Detect which cell encompasses the target text, then output its [x, y] center coordinate. 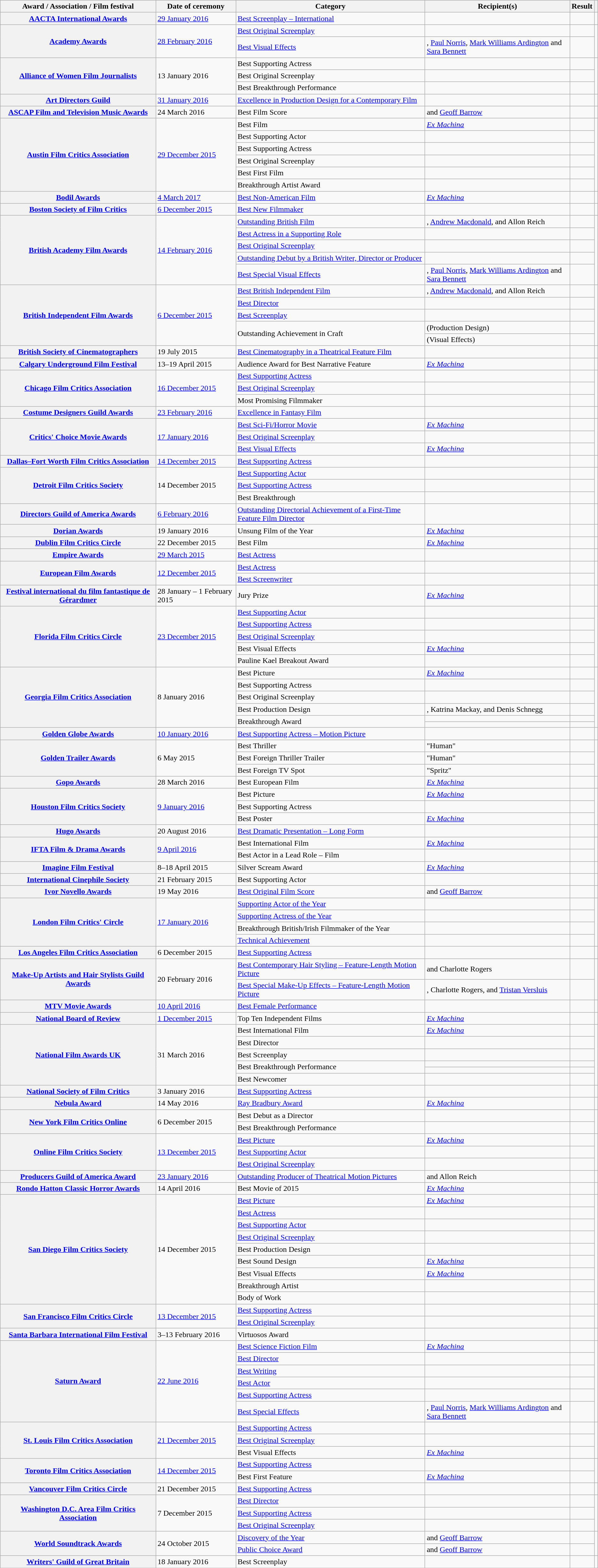
14 February 2016 [196, 250]
Austin Film Critics Association [78, 155]
Virtuosos Award [330, 1334]
Best Female Performance [330, 1006]
Nebula Award [78, 1103]
28 February 2016 [196, 41]
20 February 2016 [196, 979]
29 March 2015 [196, 555]
18 January 2016 [196, 1562]
Detroit Film Critics Society [78, 485]
Breakthrough British/Irish Filmmaker of the Year [330, 928]
Santa Barbara International Film Festival [78, 1334]
Most Promising Filmmaker [330, 400]
Outstanding Debut by a British Writer, Director or Producer [330, 258]
Best Thriller [330, 746]
Festival international du film fantastique de Gérardmer [78, 596]
Writers' Guild of Great Britain [78, 1562]
Producers Guild of America Award [78, 1176]
IFTA Film & Drama Awards [78, 849]
Breakthrough Artist Award [330, 185]
28 March 2016 [196, 782]
Top Ten Independent Films [330, 1018]
London Film Critics' Circle [78, 922]
Dorian Awards [78, 530]
Breakthrough Award [330, 721]
23 February 2016 [196, 413]
24 October 2015 [196, 1543]
Best Special Make-Up Effects – Feature-Length Motion Picture [330, 990]
AACTA International Awards [78, 19]
Best Original Film Score [330, 892]
Result [582, 6]
Imagine Film Festival [78, 867]
Best Supporting Actress – Motion Picture [330, 734]
Ray Bradbury Award [330, 1103]
Date of ceremony [196, 6]
12 December 2015 [196, 573]
31 January 2016 [196, 100]
St. Louis Film Critics Association [78, 1440]
Best Debut as a Director [330, 1115]
International Cinephile Society [78, 879]
Boston Society of Film Critics [78, 209]
19 January 2016 [196, 530]
Costume Designers Guild Awards [78, 413]
Excellence in Fantasy Film [330, 413]
3 January 2016 [196, 1091]
New York Film Critics Online [78, 1122]
National Film Awards UK [78, 1055]
16 December 2015 [196, 388]
Best Screenplay – International [330, 19]
23 December 2015 [196, 636]
Alliance of Women Film Journalists [78, 76]
Art Directors Guild [78, 100]
Make-Up Artists and Hair Stylists Guild Awards [78, 979]
Jury Prize [330, 596]
28 January – 1 February 2015 [196, 596]
31 March 2016 [196, 1055]
British Society of Cinematographers [78, 352]
29 December 2015 [196, 155]
Excellence in Production Design for a Contemporary Film [330, 100]
6 February 2016 [196, 514]
Best Actress in a Supporting Role [330, 234]
7 December 2015 [196, 1513]
Best Special Effects [330, 1412]
19 July 2015 [196, 352]
Discovery of the Year [330, 1537]
European Film Awards [78, 573]
Calgary Underground Film Festival [78, 364]
Vancouver Film Critics Circle [78, 1489]
Bodil Awards [78, 197]
Empire Awards [78, 555]
Dallas–Fort Worth Film Critics Association [78, 461]
Best British Independent Film [330, 291]
Silver Scream Award [330, 867]
Dublin Film Critics Circle [78, 543]
Gopo Awards [78, 782]
"Spritz" [497, 770]
Washington D.C. Area Film Critics Association [78, 1513]
, Charlotte Rogers, and Tristan Versluis [497, 990]
Body of Work [330, 1298]
Best Writing [330, 1371]
10 January 2016 [196, 734]
9 January 2016 [196, 807]
National Society of Film Critics [78, 1091]
British Academy Film Awards [78, 250]
Outstanding British Film [330, 222]
Best Sound Design [330, 1261]
20 August 2016 [196, 831]
MTV Movie Awards [78, 1006]
Toronto Film Critics Association [78, 1471]
Best Actor [330, 1383]
22 December 2015 [196, 543]
8–18 April 2015 [196, 867]
Best Movie of 2015 [330, 1189]
Golden Globe Awards [78, 734]
Florida Film Critics Circle [78, 636]
Best Foreign TV Spot [330, 770]
10 April 2016 [196, 1006]
Best Cinematography in a Theatrical Feature Film [330, 352]
National Board of Review [78, 1018]
Outstanding Producer of Theatrical Motion Pictures [330, 1176]
San Diego Film Critics Society [78, 1249]
Best Poster [330, 819]
Best Foreign Thriller Trailer [330, 758]
and Charlotte Rogers [497, 969]
Rondo Hatton Classic Horror Awards [78, 1189]
Los Angeles Film Critics Association [78, 952]
Best Newcomer [330, 1079]
9 April 2016 [196, 849]
14 May 2016 [196, 1103]
1 December 2015 [196, 1018]
Public Choice Award [330, 1549]
World Soundtrack Awards [78, 1543]
Golden Trailer Awards [78, 758]
Critics' Choice Movie Awards [78, 437]
Award / Association / Film festival [78, 6]
6 May 2015 [196, 758]
Pauline Kael Breakout Award [330, 661]
8 January 2016 [196, 697]
Georgia Film Critics Association [78, 697]
Hugo Awards [78, 831]
Best Breakthrough [330, 498]
22 June 2016 [196, 1381]
Outstanding Achievement in Craft [330, 333]
, Katrina Mackay, and Denis Schnegg [497, 709]
and Allon Reich [497, 1176]
Saturn Award [78, 1381]
Best Non-American Film [330, 197]
21 February 2015 [196, 879]
Outstanding Directorial Achievement of a First-Time Feature Film Director [330, 514]
13–19 April 2015 [196, 364]
19 May 2016 [196, 892]
Supporting Actress of the Year [330, 916]
24 March 2016 [196, 112]
(Visual Effects) [497, 339]
Best Sci-Fi/Horror Movie [330, 425]
Ivor Novello Awards [78, 892]
Chicago Film Critics Association [78, 388]
ASCAP Film and Television Music Awards [78, 112]
Best First Feature [330, 1477]
Unsung Film of the Year [330, 530]
14 April 2016 [196, 1189]
29 January 2016 [196, 19]
Best Actor in a Lead Role – Film [330, 855]
Audience Award for Best Narrative Feature [330, 364]
3–13 February 2016 [196, 1334]
Best European Film [330, 782]
Best Screenwriter [330, 579]
Houston Film Critics Society [78, 807]
British Independent Film Awards [78, 315]
4 March 2017 [196, 197]
Category [330, 6]
23 January 2016 [196, 1176]
Breakthrough Artist [330, 1286]
13 January 2016 [196, 76]
Best Science Fiction Film [330, 1346]
Best Film Score [330, 112]
Supporting Actor of the Year [330, 904]
Recipient(s) [497, 6]
Best New Filmmaker [330, 209]
Best Contemporary Hair Styling – Feature-Length Motion Picture [330, 969]
Best Special Visual Effects [330, 275]
Online Film Critics Society [78, 1152]
Directors Guild of America Awards [78, 514]
Academy Awards [78, 41]
Best First Film [330, 173]
Best Dramatic Presentation – Long Form [330, 831]
San Francisco Film Critics Circle [78, 1316]
Technical Achievement [330, 940]
(Production Design) [497, 327]
